Capture the cell that displays the provided text and extract its (x, y) central coordinate. 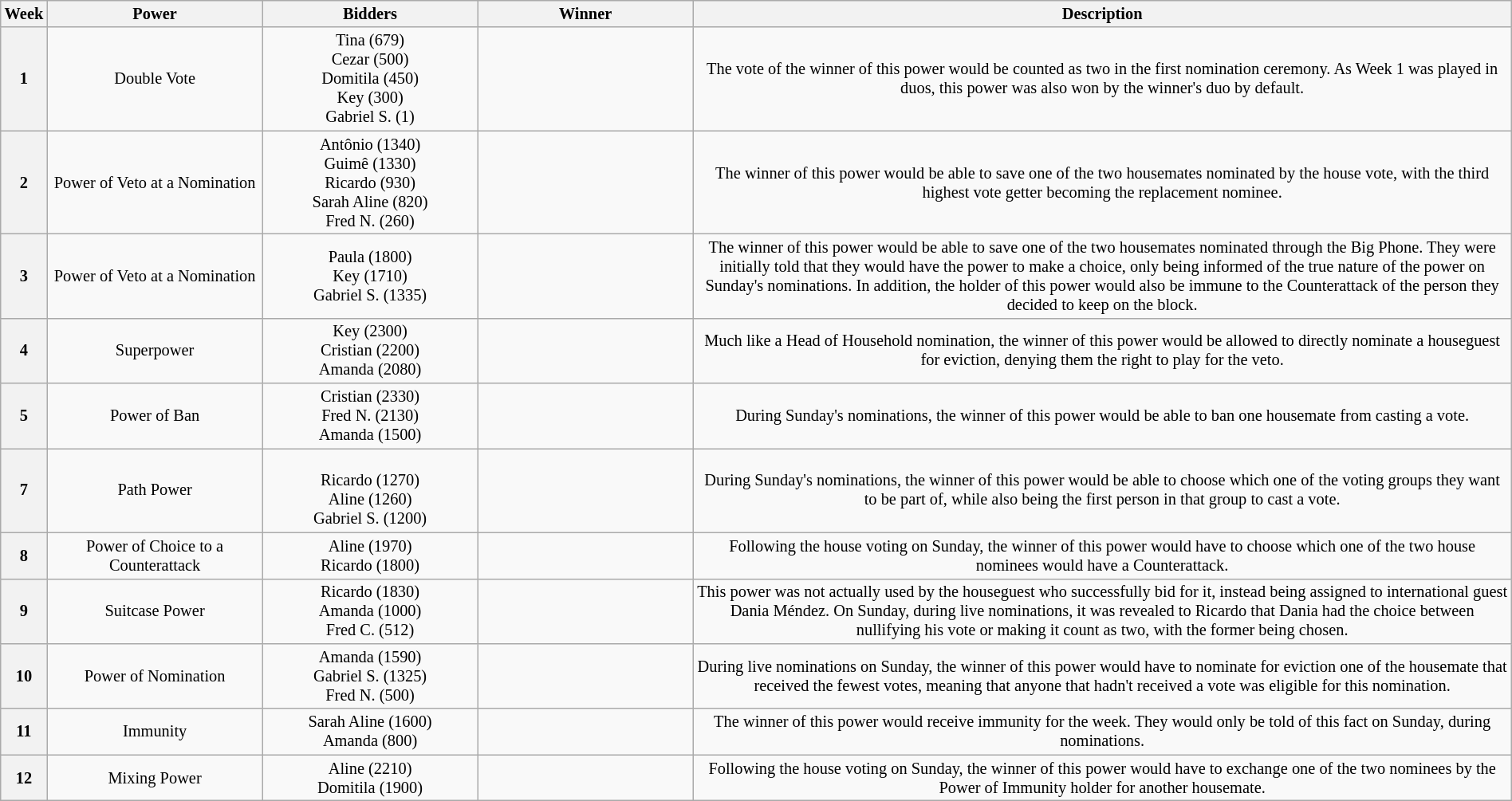
10 (24, 676)
Ricardo (1270)Aline (1260)Gabriel S. (1200) (370, 490)
Winner (585, 14)
5 (24, 416)
Cristian (2330)Fred N. (2130)Amanda (1500) (370, 416)
Power of Nomination (155, 676)
Suitcase Power (155, 611)
Aline (2210)Domitila (1900) (370, 778)
Bidders (370, 14)
Mixing Power (155, 778)
Sarah Aline (1600)Amanda (800) (370, 732)
Power (155, 14)
Week (24, 14)
Antônio (1340)Guimê (1330)Ricardo (930)Sarah Aline (820)Fred N. (260) (370, 183)
The winner of this power would receive immunity for the week. They would only be told of this fact on Sunday, during nominations. (1102, 732)
During Sunday's nominations, the winner of this power would be able to ban one housemate from casting a vote. (1102, 416)
Amanda (1590)Gabriel S. (1325)Fred N. (500) (370, 676)
Description (1102, 14)
Power of Ban (155, 416)
Superpower (155, 351)
9 (24, 611)
8 (24, 556)
11 (24, 732)
Ricardo (1830)Amanda (1000)Fred C. (512) (370, 611)
Following the house voting on Sunday, the winner of this power would have to choose which one of the two house nominees would have a Counterattack. (1102, 556)
Double Vote (155, 79)
Immunity (155, 732)
1 (24, 79)
Paula (1800)Key (1710)Gabriel S. (1335) (370, 276)
Tina (679)Cezar (500)Domitila (450)Key (300)Gabriel S. (1) (370, 79)
7 (24, 490)
Path Power (155, 490)
4 (24, 351)
2 (24, 183)
3 (24, 276)
Aline (1970)Ricardo (1800) (370, 556)
Power of Choice to a Counterattack (155, 556)
Key (2300)Cristian (2200)Amanda (2080) (370, 351)
12 (24, 778)
